Output the [x, y] coordinate of the center of the cell containing the given text.  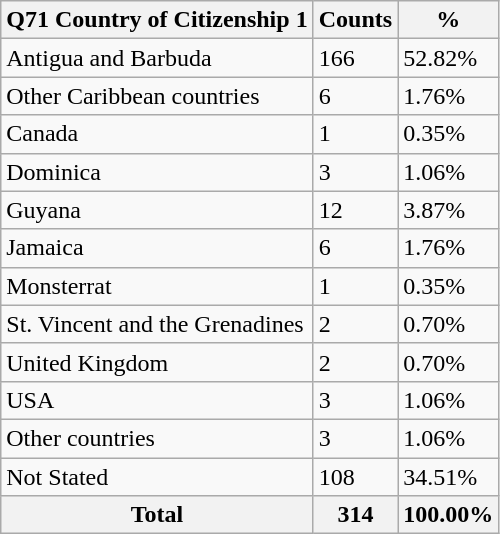
% [448, 20]
12 [355, 210]
Q71 Country of Citizenship 1 [157, 20]
3.87% [448, 210]
Canada [157, 134]
Total [157, 515]
34.51% [448, 477]
100.00% [448, 515]
Guyana [157, 210]
52.82% [448, 58]
USA [157, 400]
Antigua and Barbuda [157, 58]
Counts [355, 20]
108 [355, 477]
Jamaica [157, 248]
United Kingdom [157, 362]
Monsterrat [157, 286]
Not Stated [157, 477]
Other Caribbean countries [157, 96]
Dominica [157, 172]
St. Vincent and the Grenadines [157, 324]
Other countries [157, 438]
166 [355, 58]
314 [355, 515]
